Output the [X, Y] coordinate of the center of the cell containing the given text.  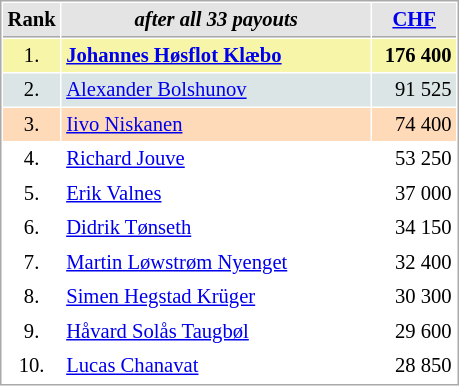
Didrik Tønseth [216, 228]
176 400 [414, 56]
28 850 [414, 366]
53 250 [414, 158]
29 600 [414, 332]
Simen Hegstad Krüger [216, 296]
37 000 [414, 194]
7. [32, 262]
9. [32, 332]
Lucas Chanavat [216, 366]
Håvard Solås Taugbøl [216, 332]
6. [32, 228]
Rank [32, 20]
Iivo Niskanen [216, 124]
Erik Valnes [216, 194]
1. [32, 56]
4. [32, 158]
8. [32, 296]
10. [32, 366]
30 300 [414, 296]
Alexander Bolshunov [216, 90]
after all 33 payouts [216, 20]
2. [32, 90]
Johannes Høsflot Klæbo [216, 56]
Martin Løwstrøm Nyenget [216, 262]
32 400 [414, 262]
91 525 [414, 90]
5. [32, 194]
3. [32, 124]
74 400 [414, 124]
CHF [414, 20]
34 150 [414, 228]
Richard Jouve [216, 158]
